Identify which cell holds the provided text, then report its [X, Y] central coordinate. 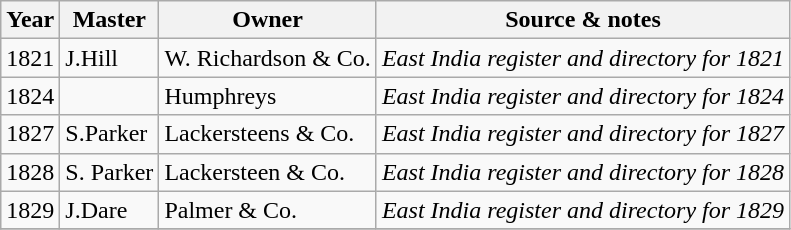
Palmer & Co. [268, 210]
1828 [30, 172]
Humphreys [268, 96]
Owner [268, 20]
East India register and directory for 1827 [582, 134]
Master [110, 20]
Lackersteen & Co. [268, 172]
1829 [30, 210]
1821 [30, 58]
Lackersteens & Co. [268, 134]
S. Parker [110, 172]
S.Parker [110, 134]
East India register and directory for 1824 [582, 96]
East India register and directory for 1821 [582, 58]
1827 [30, 134]
Source & notes [582, 20]
1824 [30, 96]
Year [30, 20]
J.Hill [110, 58]
W. Richardson & Co. [268, 58]
J.Dare [110, 210]
East India register and directory for 1828 [582, 172]
East India register and directory for 1829 [582, 210]
